Extract the [x, y] coordinate from the center of the cell holding the provided text.  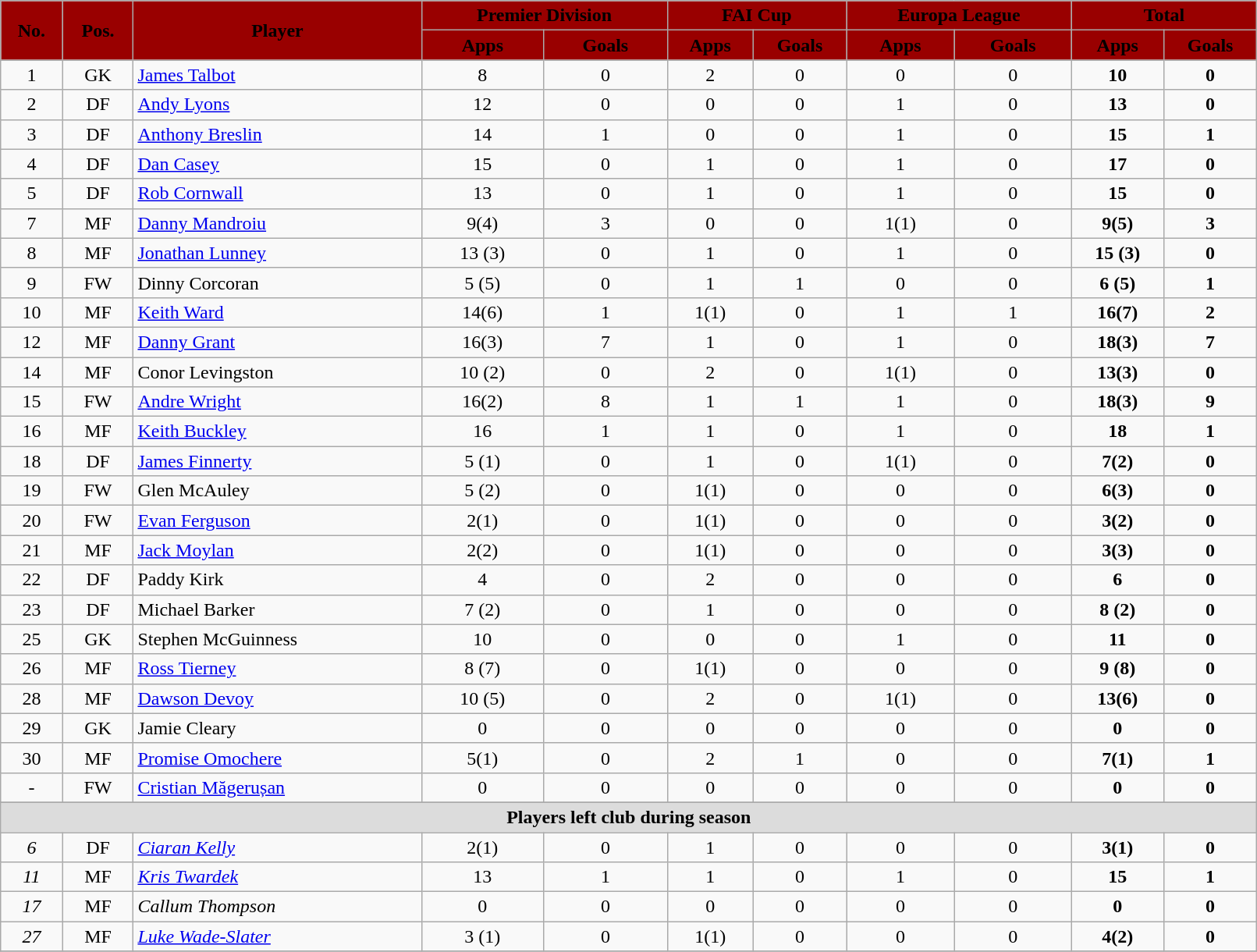
29 [31, 728]
9(4) [482, 223]
8 (7) [482, 669]
Europa League [960, 16]
Ross Tierney [278, 669]
No. [31, 30]
3(2) [1117, 520]
14(6) [482, 312]
Conor Levingston [278, 372]
3(1) [1117, 847]
16(2) [482, 402]
Keith Ward [278, 312]
5 (5) [482, 282]
Evan Ferguson [278, 520]
13 (3) [482, 253]
3 (1) [482, 936]
5 [31, 194]
8 (2) [1117, 609]
Danny Mandroiu [278, 223]
19 [31, 491]
16(7) [1117, 312]
Cristian Măgerușan [278, 787]
Promise Omochere [278, 758]
Glen McAuley [278, 491]
Danny Grant [278, 342]
7(1) [1117, 758]
9(5) [1117, 223]
15 (3) [1117, 253]
Jack Moylan [278, 550]
James Finnerty [278, 461]
5(1) [482, 758]
James Talbot [278, 75]
Michael Barker [278, 609]
Dinny Corcoran [278, 282]
Callum Thompson [278, 907]
13(6) [1117, 698]
16(3) [482, 342]
Total [1164, 16]
Players left club during season [629, 817]
Rob Cornwall [278, 194]
13(3) [1117, 372]
Anthony Breslin [278, 134]
Stephen McGuinness [278, 639]
30 [31, 758]
10 (2) [482, 372]
Ciaran Kelly [278, 847]
20 [31, 520]
6(3) [1117, 491]
Keith Buckley [278, 432]
4(2) [1117, 936]
22 [31, 580]
Dawson Devoy [278, 698]
Andy Lyons [278, 105]
3(3) [1117, 550]
Jamie Cleary [278, 728]
Premier Division [545, 16]
21 [31, 550]
2(2) [482, 550]
10 (5) [482, 698]
5 (1) [482, 461]
7 (2) [482, 609]
5 (2) [482, 491]
9 (8) [1117, 669]
25 [31, 639]
28 [31, 698]
FAI Cup [757, 16]
Player [278, 30]
Luke Wade-Slater [278, 936]
Jonathan Lunney [278, 253]
27 [31, 936]
Andre Wright [278, 402]
7(2) [1117, 461]
Pos. [98, 30]
23 [31, 609]
- [31, 787]
Kris Twardek [278, 877]
Paddy Kirk [278, 580]
26 [31, 669]
6 (5) [1117, 282]
Dan Casey [278, 164]
